Return (x, y) of the center of cell containing provided text 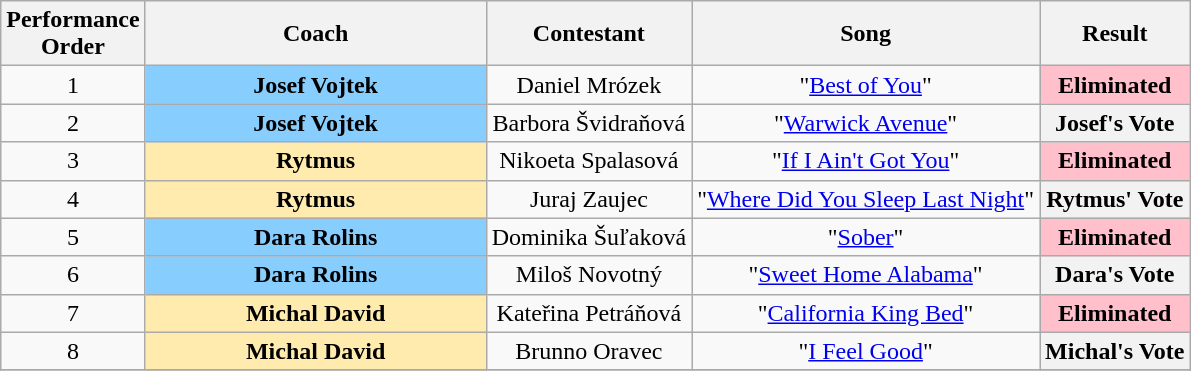
3 (73, 161)
Nikoeta Spalasová (588, 161)
Contestant (588, 34)
Miloš Novotný (588, 275)
"Warwick Avenue" (866, 123)
1 (73, 85)
Result (1115, 34)
"California King Bed" (866, 313)
2 (73, 123)
Brunno Oravec (588, 351)
"Sober" (866, 237)
"If I Ain't Got You" (866, 161)
"I Feel Good" (866, 351)
"Best of You" (866, 85)
Kateřina Petráňová (588, 313)
Song (866, 34)
Dara's Vote (1115, 275)
Performance Order (73, 34)
"Sweet Home Alabama" (866, 275)
Rytmus' Vote (1115, 199)
Dominika Šuľaková (588, 237)
Michal's Vote (1115, 351)
4 (73, 199)
8 (73, 351)
Coach (316, 34)
Juraj Zaujec (588, 199)
Daniel Mrózek (588, 85)
"Where Did You Sleep Last Night" (866, 199)
6 (73, 275)
Barbora Švidraňová (588, 123)
7 (73, 313)
Josef's Vote (1115, 123)
5 (73, 237)
